For the text-containing cell, return its midpoint in [x, y] coordinate format. 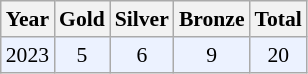
Silver [142, 19]
Total [278, 19]
6 [142, 55]
20 [278, 55]
2023 [28, 55]
Gold [82, 19]
9 [212, 55]
5 [82, 55]
Year [28, 19]
Bronze [212, 19]
